Provide the [x, y] coordinate of the cell's center where the given text is located.  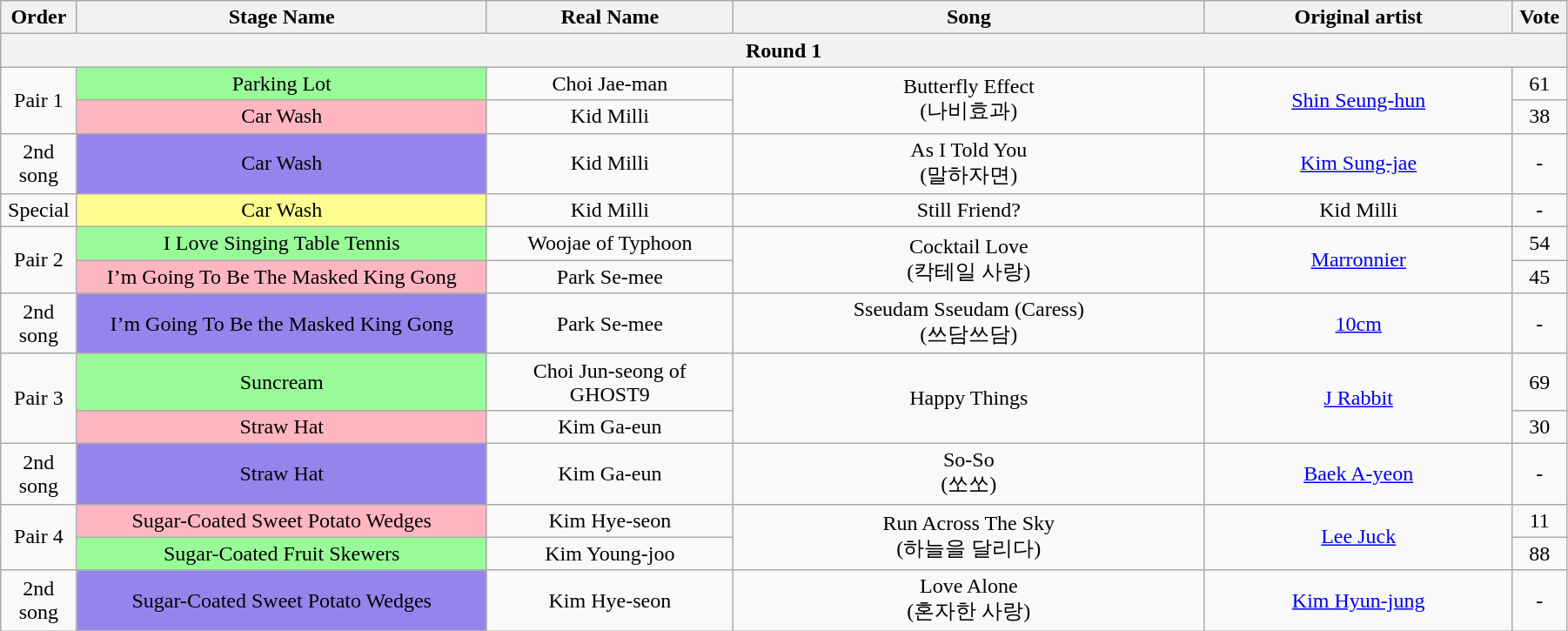
Cocktail Love(칵테일 사랑) [968, 260]
Parking Lot [282, 84]
Shin Seung-hun [1358, 100]
Sugar-Coated Fruit Skewers [282, 554]
Kim Hyun-jung [1358, 601]
Kim Young-joo [609, 554]
45 [1539, 277]
So-So(쏘쏘) [968, 473]
Pair 4 [38, 537]
Real Name [609, 17]
Pair 3 [38, 399]
Stage Name [282, 17]
Pair 2 [38, 260]
61 [1539, 84]
Special [38, 211]
Round 1 [784, 50]
Order [38, 17]
Vote [1539, 17]
I’m Going To Be The Masked King Gong [282, 277]
11 [1539, 520]
J Rabbit [1358, 399]
Baek A-yeon [1358, 473]
I’m Going To Be the Masked King Gong [282, 324]
Original artist [1358, 17]
38 [1539, 117]
I Love Singing Table Tennis [282, 244]
Suncream [282, 381]
Love Alone(혼자한 사랑) [968, 601]
69 [1539, 381]
Song [968, 17]
30 [1539, 426]
As I Told You(말하자면) [968, 164]
Choi Jun-seong of GHOST9 [609, 381]
Lee Juck [1358, 537]
Pair 1 [38, 100]
Choi Jae-man [609, 84]
88 [1539, 554]
54 [1539, 244]
10cm [1358, 324]
Sseudam Sseudam (Caress)(쓰담쓰담) [968, 324]
Still Friend? [968, 211]
Marronnier [1358, 260]
Run Across The Sky(하늘을 달리다) [968, 537]
Woojae of Typhoon [609, 244]
Happy Things [968, 399]
Butterfly Effect(나비효과) [968, 100]
Kim Sung-jae [1358, 164]
